Capture the cell that displays the provided text and extract its [x, y] central coordinate. 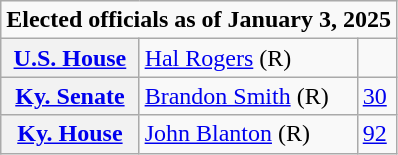
Ky. House [70, 134]
Brandon Smith (R) [248, 96]
Ky. Senate [70, 96]
30 [376, 96]
Hal Rogers (R) [248, 58]
U.S. House [70, 58]
Elected officials as of January 3, 2025 [199, 20]
John Blanton (R) [248, 134]
92 [376, 134]
